Pinpoint the cell where the given text exists, returning its [X, Y] midpoint coordinate. 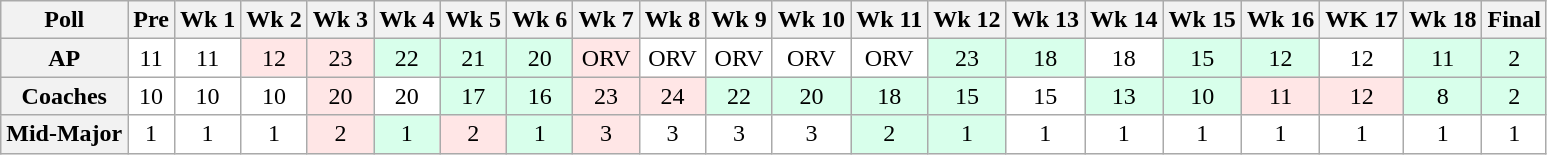
Wk 1 [207, 20]
Wk 11 [890, 20]
Final [1514, 20]
Wk 8 [672, 20]
Wk 7 [606, 20]
Coaches [64, 96]
Wk 3 [340, 20]
Poll [64, 20]
13 [1124, 96]
24 [672, 96]
Pre [152, 20]
21 [473, 58]
Mid-Major [64, 134]
Wk 5 [473, 20]
AP [64, 58]
Wk 9 [739, 20]
WK 17 [1362, 20]
Wk 14 [1124, 20]
17 [473, 96]
Wk 6 [539, 20]
Wk 12 [967, 20]
Wk 2 [274, 20]
16 [539, 96]
Wk 10 [811, 20]
Wk 16 [1280, 20]
Wk 15 [1202, 20]
Wk 4 [407, 20]
Wk 18 [1443, 20]
Wk 13 [1045, 20]
8 [1443, 96]
